For the text-containing cell, return its midpoint in (x, y) coordinate format. 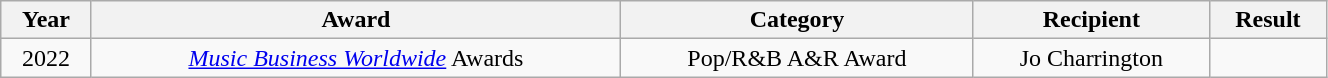
Music Business Worldwide Awards (356, 58)
Award (356, 20)
Pop/R&B A&R Award (797, 58)
Category (797, 20)
Jo Charrington (1091, 58)
Recipient (1091, 20)
Year (46, 20)
2022 (46, 58)
Result (1268, 20)
